Identify which cell holds the provided text, then report its (X, Y) central coordinate. 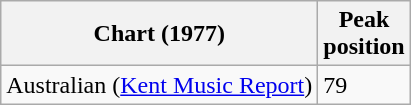
Peakposition (364, 34)
79 (364, 85)
Chart (1977) (160, 34)
Australian (Kent Music Report) (160, 85)
